Return (X, Y) of the center of cell containing provided text 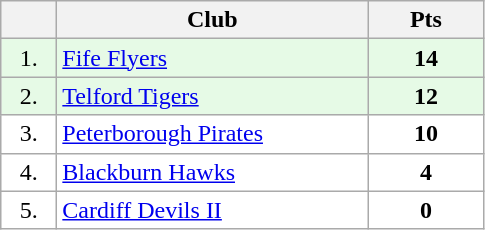
Blackburn Hawks (212, 172)
4. (29, 172)
5. (29, 210)
Fife Flyers (212, 58)
Telford Tigers (212, 96)
2. (29, 96)
10 (426, 134)
14 (426, 58)
Pts (426, 20)
0 (426, 210)
4 (426, 172)
Cardiff Devils II (212, 210)
1. (29, 58)
Peterborough Pirates (212, 134)
3. (29, 134)
Club (212, 20)
12 (426, 96)
